Output the (x, y) coordinate of the center of the cell containing the given text.  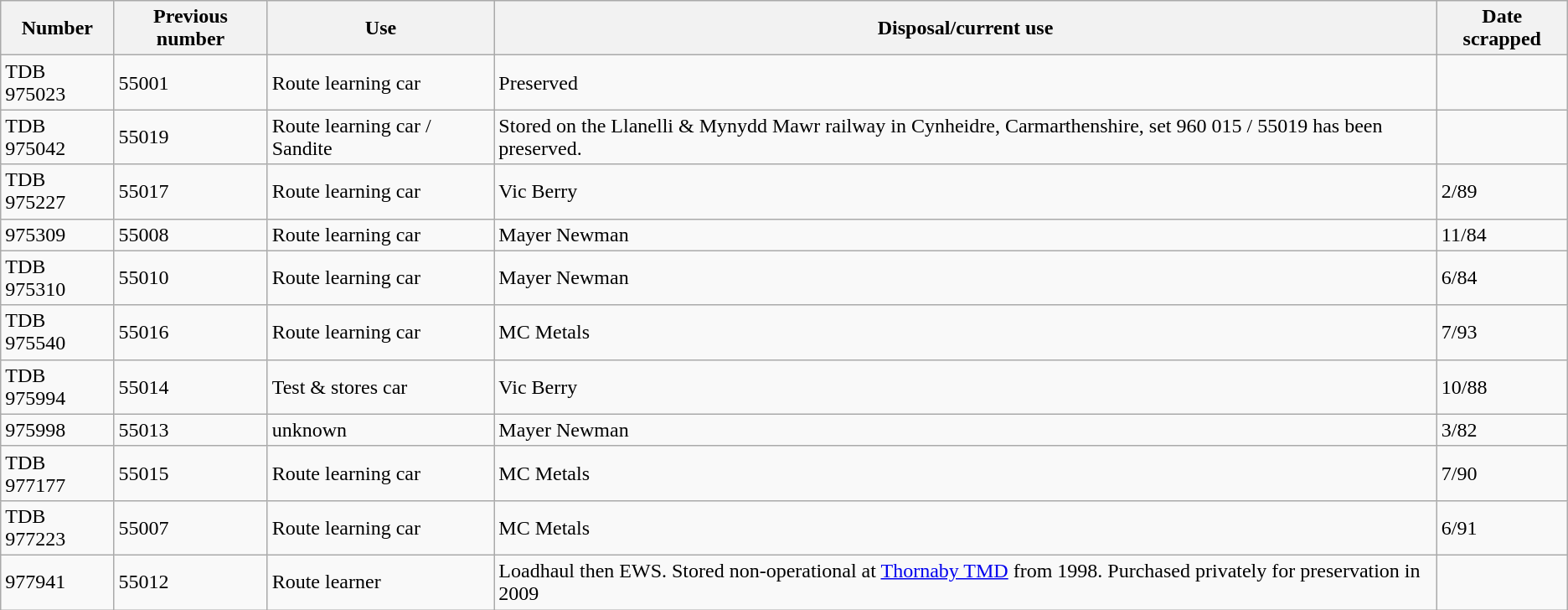
Loadhaul then EWS. Stored non-operational at Thornaby TMD from 1998. Purchased privately for preservation in 2009 (965, 582)
6/91 (1502, 528)
Disposal/current use (965, 28)
7/93 (1502, 332)
55016 (191, 332)
55019 (191, 137)
Number (57, 28)
975998 (57, 430)
Route learning car / Sandite (380, 137)
55015 (191, 473)
Route learner (380, 582)
TDB 975540 (57, 332)
TDB 977177 (57, 473)
3/82 (1502, 430)
Test & stores car (380, 387)
975309 (57, 235)
55017 (191, 191)
11/84 (1502, 235)
TDB 975310 (57, 278)
Preserved (965, 82)
Stored on the Llanelli & Mynydd Mawr railway in Cynheidre, Carmarthenshire, set 960 015 / 55019 has been preserved. (965, 137)
55008 (191, 235)
55001 (191, 82)
55012 (191, 582)
TDB 975023 (57, 82)
Use (380, 28)
6/84 (1502, 278)
TDB 977223 (57, 528)
unknown (380, 430)
TDB 975994 (57, 387)
2/89 (1502, 191)
TDB 975042 (57, 137)
Previous number (191, 28)
7/90 (1502, 473)
TDB 975227 (57, 191)
55013 (191, 430)
55010 (191, 278)
10/88 (1502, 387)
Date scrapped (1502, 28)
977941 (57, 582)
55014 (191, 387)
55007 (191, 528)
